Output the (x, y) coordinate of the center of the cell containing the given text.  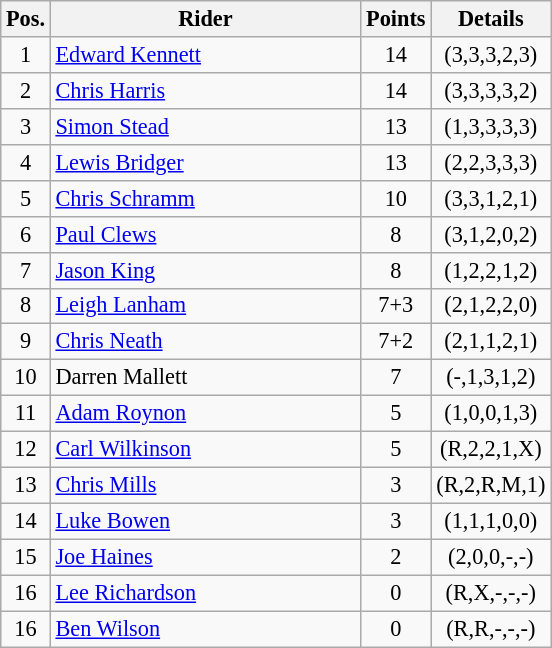
(2,1,1,2,1) (491, 342)
Rider (205, 19)
(1,3,3,3,3) (491, 126)
(R,2,R,M,1) (491, 485)
(2,0,0,-,-) (491, 557)
Lewis Bridger (205, 162)
Chris Harris (205, 90)
Chris Neath (205, 342)
Paul Clews (205, 234)
(-,1,3,1,2) (491, 378)
Details (491, 19)
Chris Mills (205, 485)
Edward Kennett (205, 55)
(3,1,2,0,2) (491, 234)
15 (26, 557)
Luke Bowen (205, 521)
Joe Haines (205, 557)
Ben Wilson (205, 629)
(1,2,2,1,2) (491, 270)
Points (396, 19)
Darren Mallett (205, 378)
(1,1,1,0,0) (491, 521)
Lee Richardson (205, 593)
1 (26, 55)
7+2 (396, 342)
7+3 (396, 306)
Jason King (205, 270)
12 (26, 450)
9 (26, 342)
(3,3,3,3,2) (491, 90)
Adam Roynon (205, 414)
(3,3,1,2,1) (491, 198)
(R,R,-,-,-) (491, 629)
4 (26, 162)
Leigh Lanham (205, 306)
(R,2,2,1,X) (491, 450)
(2,1,2,2,0) (491, 306)
11 (26, 414)
6 (26, 234)
(3,3,3,2,3) (491, 55)
(1,0,0,1,3) (491, 414)
Chris Schramm (205, 198)
Simon Stead (205, 126)
(2,2,3,3,3) (491, 162)
Carl Wilkinson (205, 450)
(R,X,-,-,-) (491, 593)
Pos. (26, 19)
